Pinpoint the cell where the given text exists, returning its (x, y) midpoint coordinate. 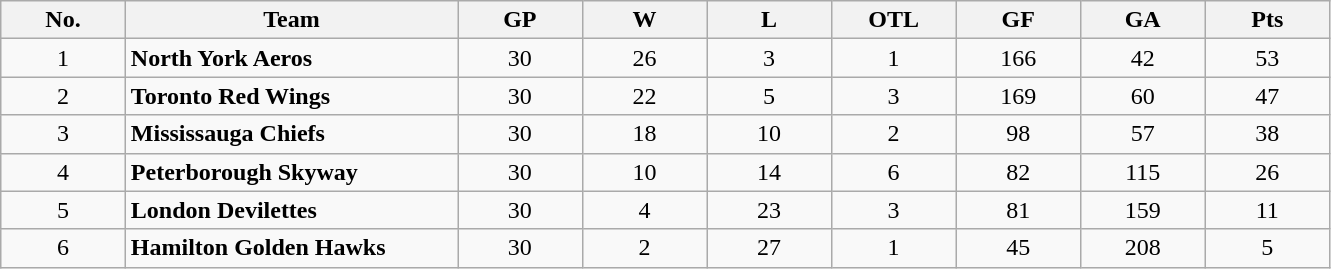
11 (1268, 210)
North York Aeros (291, 58)
60 (1142, 96)
47 (1268, 96)
Pts (1268, 20)
166 (1018, 58)
Peterborough Skyway (291, 172)
57 (1142, 134)
Hamilton Golden Hawks (291, 248)
No. (64, 20)
W (644, 20)
Team (291, 20)
Mississauga Chiefs (291, 134)
38 (1268, 134)
115 (1142, 172)
45 (1018, 248)
98 (1018, 134)
82 (1018, 172)
Toronto Red Wings (291, 96)
169 (1018, 96)
GA (1142, 20)
208 (1142, 248)
159 (1142, 210)
27 (770, 248)
14 (770, 172)
22 (644, 96)
42 (1142, 58)
GP (520, 20)
53 (1268, 58)
OTL (894, 20)
GF (1018, 20)
London Devilettes (291, 210)
18 (644, 134)
L (770, 20)
81 (1018, 210)
23 (770, 210)
